Pinpoint the cell where the given text exists, returning its [x, y] midpoint coordinate. 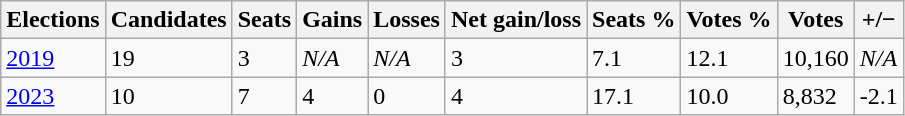
19 [168, 58]
Votes [816, 20]
Elections [53, 20]
17.1 [634, 96]
-2.1 [878, 96]
0 [407, 96]
10,160 [816, 58]
7 [264, 96]
Votes % [729, 20]
Losses [407, 20]
Candidates [168, 20]
Seats % [634, 20]
10.0 [729, 96]
Gains [332, 20]
2019 [53, 58]
+/− [878, 20]
Seats [264, 20]
8,832 [816, 96]
10 [168, 96]
2023 [53, 96]
Net gain/loss [516, 20]
12.1 [729, 58]
7.1 [634, 58]
